Detect which cell encompasses the target text, then output its [X, Y] center coordinate. 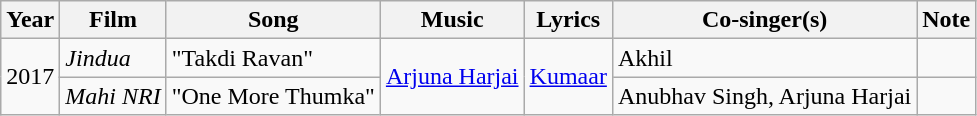
Mahi NRI [113, 96]
Lyrics [568, 20]
Kumaar [568, 77]
Akhil [764, 58]
Co-singer(s) [764, 20]
Arjuna Harjai [452, 77]
"Takdi Ravan" [273, 58]
2017 [30, 77]
"One More Thumka" [273, 96]
Song [273, 20]
Music [452, 20]
Anubhav Singh, Arjuna Harjai [764, 96]
Year [30, 20]
Note [946, 20]
Film [113, 20]
Jindua [113, 58]
